Find where the given text appears and provide that cell's center as (X, Y) coordinate. 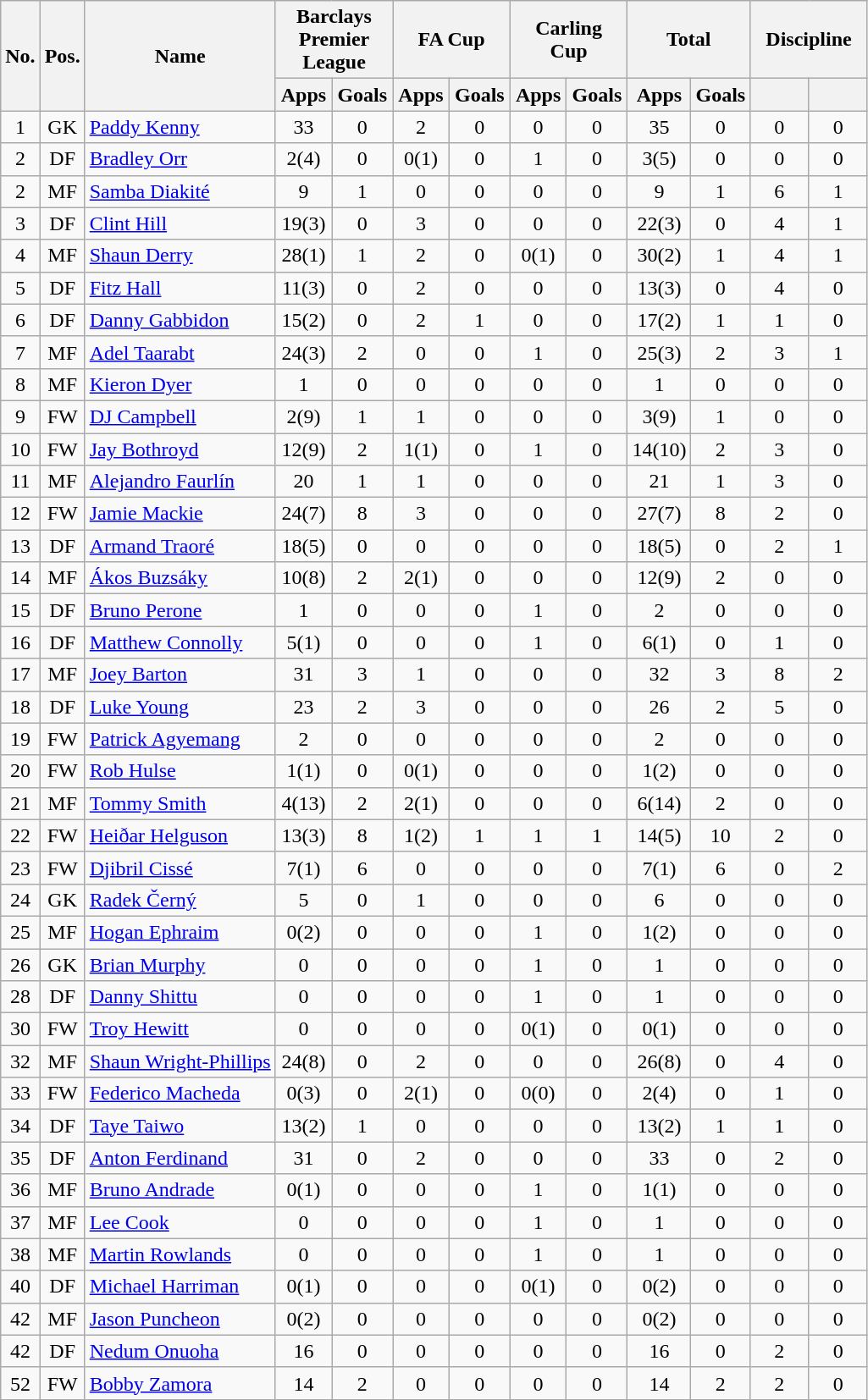
28(1) (303, 256)
36 (20, 1190)
Discipline (810, 40)
Djibril Cissé (180, 868)
37 (20, 1222)
14(5) (659, 835)
30(2) (659, 256)
17(2) (659, 320)
5(1) (303, 642)
Danny Gabbidon (180, 320)
22(3) (659, 223)
28 (20, 997)
10(8) (303, 578)
19(3) (303, 223)
40 (20, 1287)
Lee Cook (180, 1222)
Jay Bothroyd (180, 449)
27(7) (659, 514)
6(1) (659, 642)
No. (20, 56)
Hogan Ephraim (180, 932)
25 (20, 932)
Federico Macheda (180, 1094)
Ákos Buzsáky (180, 578)
Samba Diakité (180, 191)
Troy Hewitt (180, 1029)
Pos. (63, 56)
Shaun Derry (180, 256)
Bruno Perone (180, 610)
Armand Traoré (180, 546)
24(3) (303, 352)
Bruno Andrade (180, 1190)
0(3) (303, 1094)
Alejandro Faurlín (180, 482)
17 (20, 675)
Michael Harriman (180, 1287)
52 (20, 1383)
Bobby Zamora (180, 1383)
18 (20, 707)
Martin Rowlands (180, 1254)
Matthew Connolly (180, 642)
22 (20, 835)
Radek Černý (180, 900)
7 (20, 352)
0(0) (539, 1094)
Name (180, 56)
30 (20, 1029)
14(10) (659, 449)
Carling Cup (569, 40)
24(8) (303, 1061)
11(3) (303, 288)
Heiðar Helguson (180, 835)
25(3) (659, 352)
15 (20, 610)
3(9) (659, 416)
Nedum Onuoha (180, 1351)
Patrick Agyemang (180, 739)
Barclays Premier League (334, 40)
3(5) (659, 159)
Kieron Dyer (180, 384)
12 (20, 514)
4(13) (303, 803)
15(2) (303, 320)
Rob Hulse (180, 771)
Tommy Smith (180, 803)
Danny Shittu (180, 997)
2(9) (303, 416)
Taye Taiwo (180, 1126)
Bradley Orr (180, 159)
24(7) (303, 514)
FA Cup (452, 40)
34 (20, 1126)
Luke Young (180, 707)
Adel Taarabt (180, 352)
24 (20, 900)
Joey Barton (180, 675)
Jamie Mackie (180, 514)
19 (20, 739)
Clint Hill (180, 223)
38 (20, 1254)
6(14) (659, 803)
Total (689, 40)
Paddy Kenny (180, 127)
13 (20, 546)
Anton Ferdinand (180, 1158)
Shaun Wright-Phillips (180, 1061)
26(8) (659, 1061)
DJ Campbell (180, 416)
Brian Murphy (180, 964)
Fitz Hall (180, 288)
11 (20, 482)
Jason Puncheon (180, 1319)
